Return the [x, y] coordinate for the center point of the cell that contains the specified text.  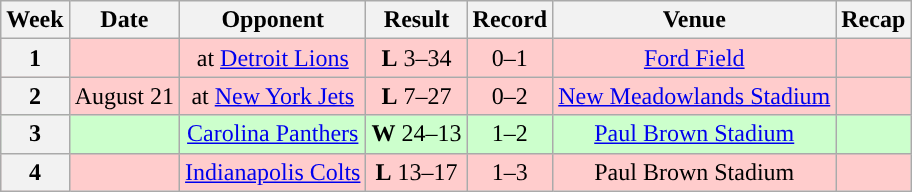
August 21 [124, 96]
Carolina Panthers [273, 134]
0–2 [510, 96]
Indianapolis Colts [273, 172]
Week [35, 20]
0–1 [510, 58]
1 [35, 58]
W 24–13 [416, 134]
1–3 [510, 172]
Opponent [273, 20]
Ford Field [694, 58]
Recap [874, 20]
3 [35, 134]
Venue [694, 20]
at Detroit Lions [273, 58]
Date [124, 20]
4 [35, 172]
L 7–27 [416, 96]
L 13–17 [416, 172]
Result [416, 20]
L 3–34 [416, 58]
at New York Jets [273, 96]
2 [35, 96]
Record [510, 20]
New Meadowlands Stadium [694, 96]
1–2 [510, 134]
